From the cell containing the given text, extract its center point as (x, y) coordinate. 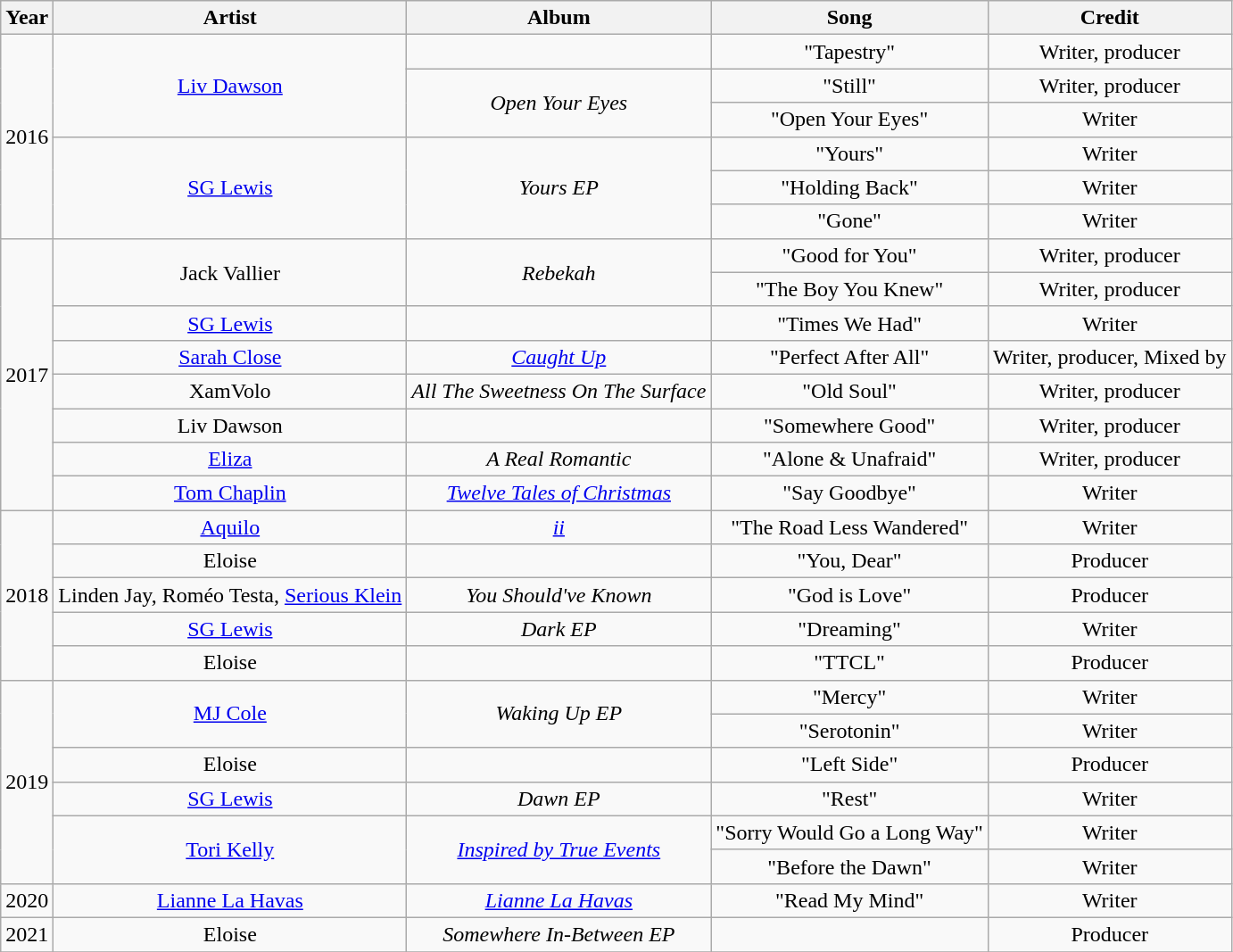
"Perfect After All" (849, 357)
All The Sweetness On The Surface (559, 391)
Eliza (230, 459)
"Still" (849, 86)
"Good for You" (849, 255)
XamVolo (230, 391)
2019 (27, 782)
Tori Kelly (230, 849)
A Real Romantic (559, 459)
Artist (230, 18)
"Holding Back" (849, 187)
2017 (27, 374)
Sarah Close (230, 357)
Linden Jay, Roméo Testa, Serious Klein (230, 595)
Tom Chaplin (230, 493)
Caught Up (559, 357)
"Left Side" (849, 765)
Song (849, 18)
Jack Vallier (230, 272)
ii (559, 527)
Dark EP (559, 629)
Writer, producer, Mixed by (1110, 357)
"Open Your Eyes" (849, 120)
"Tapestry" (849, 52)
Inspired by True Events (559, 849)
"Mercy" (849, 697)
Waking Up EP (559, 714)
Credit (1110, 18)
"You, Dear" (849, 561)
"TTCL" (849, 663)
"The Road Less Wandered" (849, 527)
"The Boy You Knew" (849, 289)
"Dreaming" (849, 629)
"Rest" (849, 799)
Yours EP (559, 187)
"Alone & Unafraid" (849, 459)
"God is Love" (849, 595)
Year (27, 18)
"Before the Dawn" (849, 866)
You Should've Known (559, 595)
"Gone" (849, 221)
Open Your Eyes (559, 103)
"Old Soul" (849, 391)
"Read My Mind" (849, 900)
Rebekah (559, 272)
"Say Goodbye" (849, 493)
Aquilo (230, 527)
Album (559, 18)
2016 (27, 137)
2020 (27, 900)
"Yours" (849, 153)
Somewhere In-Between EP (559, 934)
2021 (27, 934)
"Somewhere Good" (849, 426)
MJ Cole (230, 714)
"Serotonin" (849, 731)
"Times We Had" (849, 323)
Dawn EP (559, 799)
2018 (27, 595)
Twelve Tales of Christmas (559, 493)
"Sorry Would Go a Long Way" (849, 832)
